From the cell containing the given text, extract its center point as (x, y) coordinate. 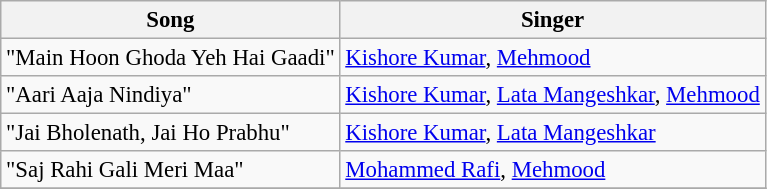
"Main Hoon Ghoda Yeh Hai Gaadi" (170, 58)
Singer (552, 20)
"Aari Aaja Nindiya" (170, 95)
Kishore Kumar, Mehmood (552, 58)
Kishore Kumar, Lata Mangeshkar (552, 133)
"Jai Bholenath, Jai Ho Prabhu" (170, 133)
Mohammed Rafi, Mehmood (552, 170)
Kishore Kumar, Lata Mangeshkar, Mehmood (552, 95)
Song (170, 20)
"Saj Rahi Gali Meri Maa" (170, 170)
